Find where the given text appears and provide that cell's center as [x, y] coordinate. 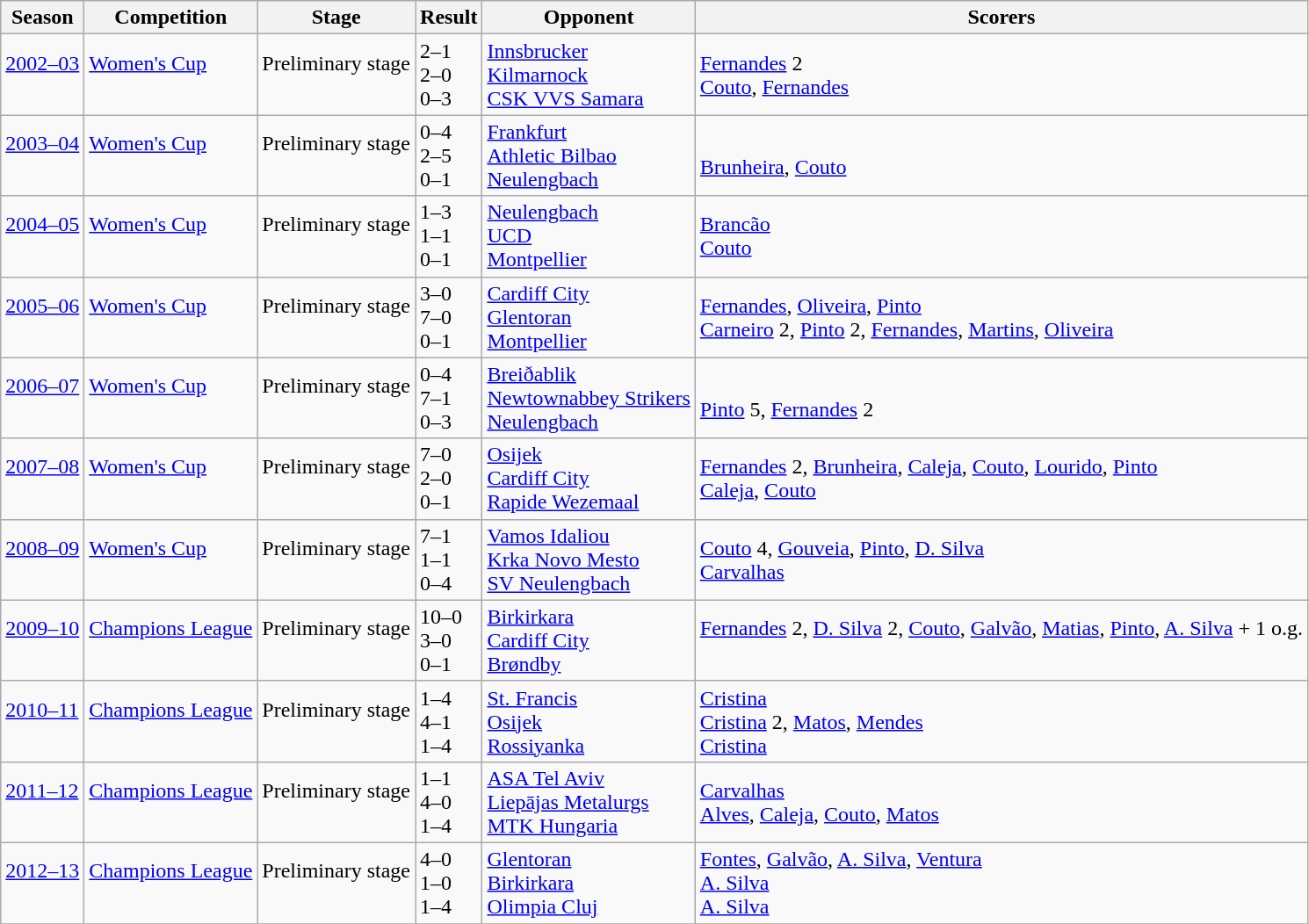
Couto 4, Gouveia, Pinto, D. SilvaCarvalhas [1002, 559]
Frankfurt Athletic Bilbao Neulengbach [589, 155]
Fernandes 2, D. Silva 2, Couto, Galvão, Matias, Pinto, A. Silva + 1 o.g. [1002, 640]
CristinaCristina 2, Matos, MendesCristina [1002, 721]
Stage [336, 18]
Scorers [1002, 18]
1–44–11–4 [449, 721]
2011–12 [42, 802]
Glentoran Birkirkara Olimpia Cluj [589, 883]
7–02–00–1 [449, 479]
Brunheira, Couto [1002, 155]
Osijek Cardiff City Rapide Wezemaal [589, 479]
Pinto 5, Fernandes 2 [1002, 398]
Neulengbach UCD Montpellier [589, 236]
2004–05 [42, 236]
2007–08 [42, 479]
Fernandes 2, Brunheira, Caleja, Couto, Lourido, PintoCaleja, Couto [1002, 479]
2005–06 [42, 317]
BrancãoCouto [1002, 236]
2–12–00–3 [449, 75]
3–07–00–1 [449, 317]
2003–04 [42, 155]
2009–10 [42, 640]
1–14–01–4 [449, 802]
Cardiff City Glentoran Montpellier [589, 317]
2006–07 [42, 398]
0–42–50–1 [449, 155]
St. Francis Osijek Rossiyanka [589, 721]
Result [449, 18]
ASA Tel Aviv Liepājas Metalurgs MTK Hungaria [589, 802]
Birkirkara Cardiff City Brøndby [589, 640]
Season [42, 18]
Competition [170, 18]
Vamos Idaliou Krka Novo Mesto SV Neulengbach [589, 559]
Fernandes 2Couto, Fernandes [1002, 75]
1–31–10–1 [449, 236]
2002–03 [42, 75]
Fernandes, Oliveira, PintoCarneiro 2, Pinto 2, Fernandes, Martins, Oliveira [1002, 317]
2008–09 [42, 559]
Fontes, Galvão, A. Silva, VenturaA. SilvaA. Silva [1002, 883]
2012–13 [42, 883]
4–01–01–4 [449, 883]
7–11–10–4 [449, 559]
CarvalhasAlves, Caleja, Couto, Matos [1002, 802]
Innsbrucker Kilmarnock CSK VVS Samara [589, 75]
10–03–00–1 [449, 640]
Breiðablik Newtownabbey Strikers Neulengbach [589, 398]
Opponent [589, 18]
2010–11 [42, 721]
0–47–10–3 [449, 398]
